Find where the given text appears and provide that cell's center as [X, Y] coordinate. 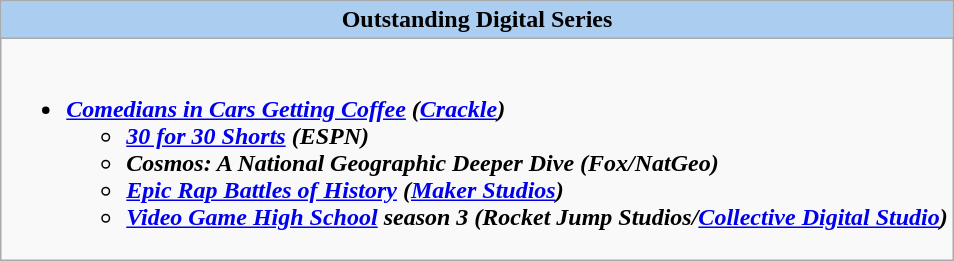
Outstanding Digital Series [477, 20]
